Provide the (X, Y) coordinate of the cell's center where the given text is located.  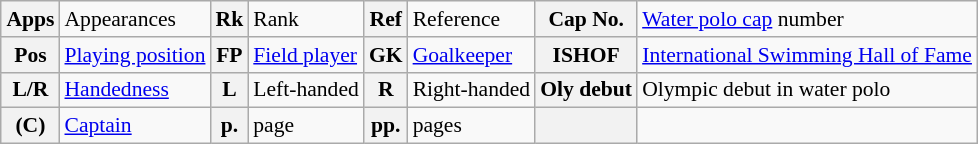
pp. (386, 126)
pages (472, 126)
R (386, 90)
ISHOF (586, 55)
Right-handed (472, 90)
GK (386, 55)
(C) (30, 126)
Apps (30, 19)
Playing position (134, 55)
Field player (306, 55)
Rk (230, 19)
Ref (386, 19)
Pos (30, 55)
page (306, 126)
Water polo cap number (807, 19)
Reference (472, 19)
Captain (134, 126)
Appearances (134, 19)
FP (230, 55)
Olympic debut in water polo (807, 90)
Cap No. (586, 19)
p. (230, 126)
Left-handed (306, 90)
International Swimming Hall of Fame (807, 55)
L/R (30, 90)
Goalkeeper (472, 55)
Handedness (134, 90)
L (230, 90)
Oly debut (586, 90)
Rank (306, 19)
